Locate the cell with the specified text and output its (X, Y) center coordinate. 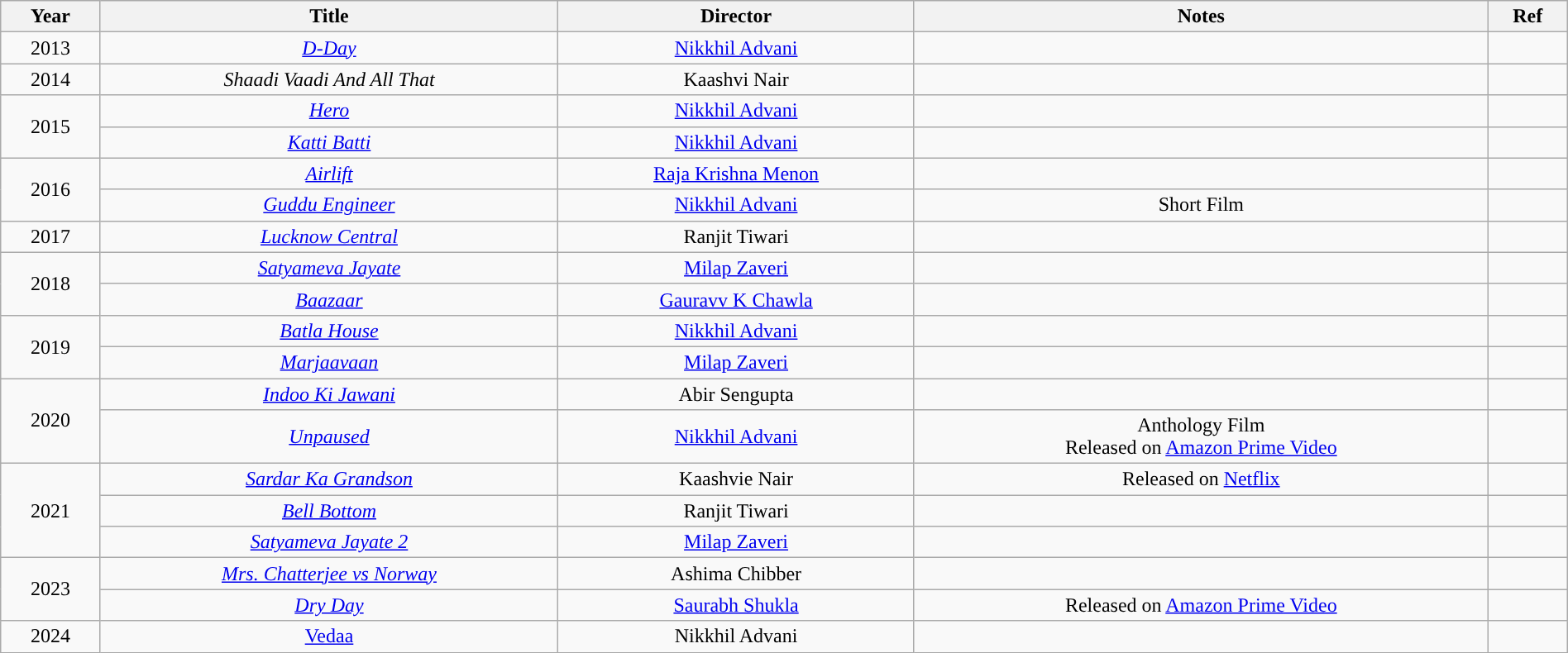
Short Film (1201, 205)
Ashima Chibber (736, 574)
Satyameva Jayate (329, 268)
Batla House (329, 331)
Sardar Ka Grandson (329, 479)
D-Day (329, 48)
2021 (51, 511)
Kaashvie Nair (736, 479)
Hero (329, 111)
2018 (51, 284)
2017 (51, 236)
2023 (51, 589)
Kaashvi Nair (736, 79)
2024 (51, 636)
Dry Day (329, 605)
Satyameva Jayate 2 (329, 542)
Vedaa (329, 636)
Raja Krishna Menon (736, 174)
Mrs. Chatterjee vs Norway (329, 574)
Shaadi Vaadi And All That (329, 79)
Title (329, 17)
Marjaavaan (329, 362)
Abir Sengupta (736, 394)
2019 (51, 346)
Ref (1527, 17)
2014 (51, 79)
Guddu Engineer (329, 205)
Katti Batti (329, 142)
Released on Amazon Prime Video (1201, 605)
Lucknow Central (329, 236)
Saurabh Shukla (736, 605)
2013 (51, 48)
Director (736, 17)
2020 (51, 422)
Notes (1201, 17)
Unpaused (329, 436)
Anthology Film Released on Amazon Prime Video (1201, 436)
Year (51, 17)
Airlift (329, 174)
Gauravv K Chawla (736, 299)
Bell Bottom (329, 511)
2015 (51, 126)
Released on Netflix (1201, 479)
2016 (51, 189)
Baazaar (329, 299)
Indoo Ki Jawani (329, 394)
